Determine the (x, y) coordinate at the center of the cell enclosing the given text.  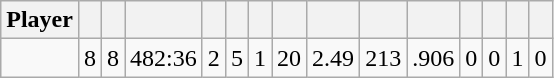
2 (214, 58)
2.49 (334, 58)
Player (40, 20)
213 (384, 58)
5 (236, 58)
20 (290, 58)
482:36 (164, 58)
.906 (434, 58)
